Provide the (x, y) coordinate of the cell's center where the given text is located.  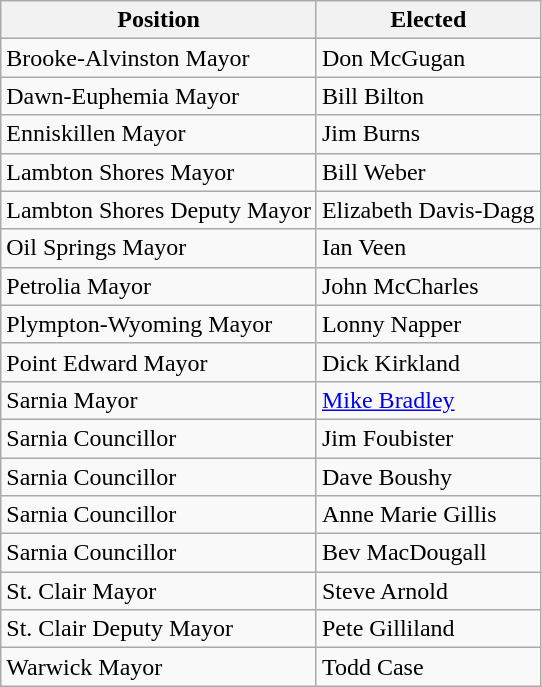
Dick Kirkland (428, 362)
Jim Burns (428, 134)
Todd Case (428, 667)
Oil Springs Mayor (159, 248)
Anne Marie Gillis (428, 515)
Petrolia Mayor (159, 286)
Enniskillen Mayor (159, 134)
Plympton-Wyoming Mayor (159, 324)
Jim Foubister (428, 438)
Mike Bradley (428, 400)
Dave Boushy (428, 477)
Lonny Napper (428, 324)
Bill Weber (428, 172)
John McCharles (428, 286)
Dawn-Euphemia Mayor (159, 96)
Ian Veen (428, 248)
Lambton Shores Deputy Mayor (159, 210)
Steve Arnold (428, 591)
Pete Gilliland (428, 629)
Elizabeth Davis-Dagg (428, 210)
Don McGugan (428, 58)
Bev MacDougall (428, 553)
Point Edward Mayor (159, 362)
St. Clair Deputy Mayor (159, 629)
Brooke-Alvinston Mayor (159, 58)
Bill Bilton (428, 96)
Elected (428, 20)
St. Clair Mayor (159, 591)
Sarnia Mayor (159, 400)
Lambton Shores Mayor (159, 172)
Position (159, 20)
Warwick Mayor (159, 667)
